Provide the (x, y) coordinate of the cell's center where the given text is located.  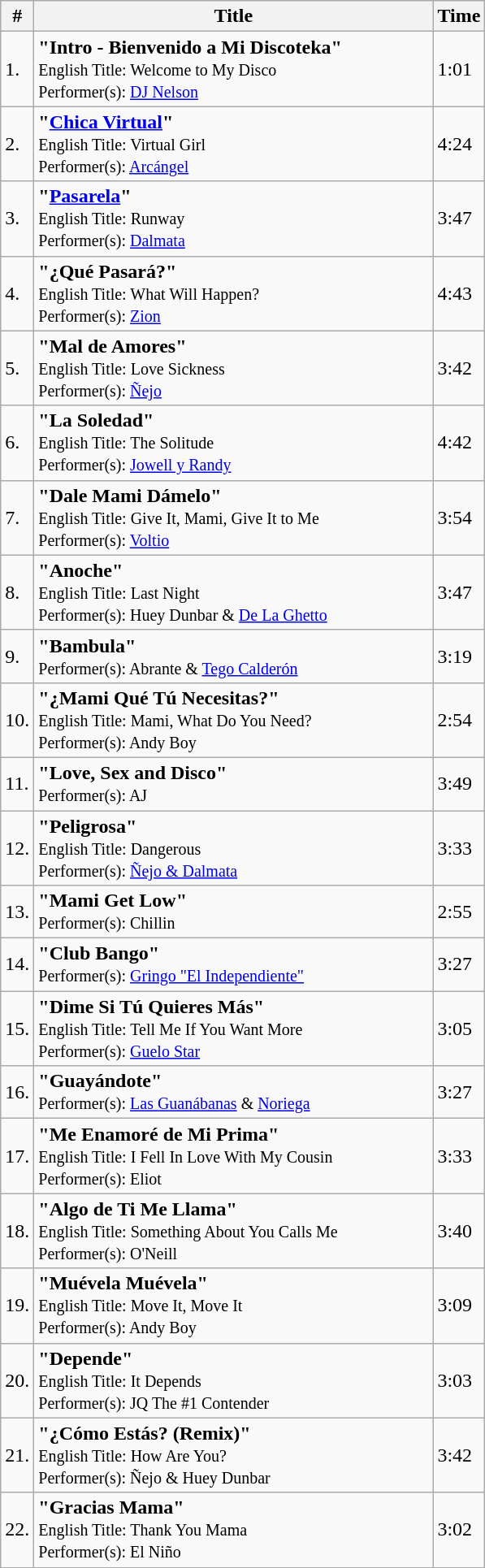
4:24 (459, 144)
17. (18, 1156)
# (18, 16)
"¿Qué Pasará?"English Title: What Will Happen?Performer(s): Zion (234, 293)
9. (18, 656)
"Depende" English Title: It DependsPerformer(s): JQ The #1 Contender (234, 1380)
6. (18, 443)
"Algo de Ti Me Llama" English Title: Something About You Calls MePerformer(s): O'Neill (234, 1231)
22. (18, 1530)
7. (18, 518)
"La Soledad"English Title: The SolitudePerformer(s): Jowell y Randy (234, 443)
"Club Bango" Performer(s): Gringo "El Independiente" (234, 965)
"Dime Si Tú Quieres Más"English Title: Tell Me If You Want MorePerformer(s): Guelo Star (234, 1029)
21. (18, 1455)
"¿Mami Qué Tú Necesitas?"English Title: Mami, What Do You Need?Performer(s): Andy Boy (234, 720)
2. (18, 144)
Title (234, 16)
11. (18, 783)
2:54 (459, 720)
19. (18, 1306)
16. (18, 1092)
4:42 (459, 443)
"Me Enamoré de Mi Prima"English Title: I Fell In Love With My CousinPerformer(s): Eliot (234, 1156)
"Mal de Amores"English Title: Love SicknessPerformer(s): Ñejo (234, 368)
14. (18, 965)
3:09 (459, 1306)
"Mami Get Low"Performer(s): Chillin (234, 912)
1:01 (459, 69)
4:43 (459, 293)
15. (18, 1029)
3:54 (459, 518)
Time (459, 16)
20. (18, 1380)
"Muévela Muévela"English Title: Move It, Move ItPerformer(s): Andy Boy (234, 1306)
3:02 (459, 1530)
"Love, Sex and Disco"Performer(s): AJ (234, 783)
"Gracias Mama" English Title: Thank You MamaPerformer(s): El Niño (234, 1530)
"Bambula"Performer(s): Abrante & Tego Calderón (234, 656)
13. (18, 912)
8. (18, 592)
3. (18, 219)
3:03 (459, 1380)
10. (18, 720)
3:40 (459, 1231)
1. (18, 69)
"Intro - Bienvenido a Mi Discoteka"English Title: Welcome to My DiscoPerformer(s): DJ Nelson (234, 69)
"Guayándote" Performer(s): Las Guanábanas & Noriega (234, 1092)
18. (18, 1231)
"¿Cómo Estás? (Remix)"English Title: How Are You?Performer(s): Ñejo & Huey Dunbar (234, 1455)
"Dale Mami Dámelo"English Title: Give It, Mami, Give It to MePerformer(s): Voltio (234, 518)
2:55 (459, 912)
12. (18, 848)
"Pasarela"English Title: RunwayPerformer(s): Dalmata (234, 219)
"Chica Virtual"English Title: Virtual GirlPerformer(s): Arcángel (234, 144)
"Anoche"English Title: Last NightPerformer(s): Huey Dunbar & De La Ghetto (234, 592)
3:19 (459, 656)
"Peligrosa"English Title: DangerousPerformer(s): Ñejo & Dalmata (234, 848)
3:49 (459, 783)
5. (18, 368)
3:05 (459, 1029)
4. (18, 293)
